Detect which cell encompasses the target text, then output its [X, Y] center coordinate. 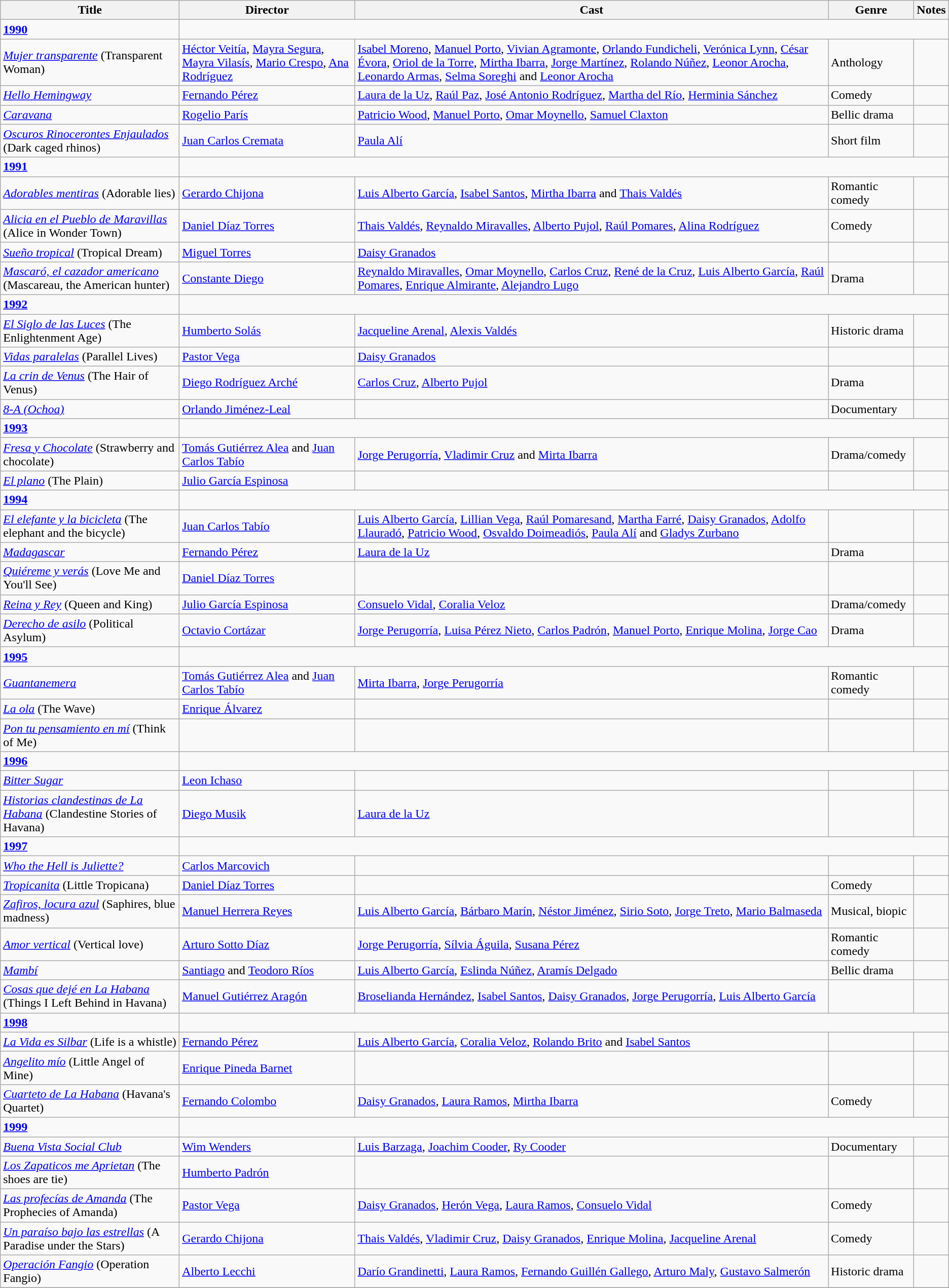
Derecho de asilo (Political Asylum) [90, 631]
El Siglo de las Luces (The Enlightenment Age) [90, 330]
Hello Hemingway [90, 95]
1991 [90, 167]
Director [267, 10]
Un paraíso bajo las estrellas (A Paradise under the Stars) [90, 1239]
Carlos Cruz, Alberto Pujol [592, 383]
Consuelo Vidal, Coralia Veloz [592, 604]
Alicia en el Pueblo de Maravillas (Alice in Wonder Town) [90, 226]
Oscuros Rinocerontes Enjaulados (Dark caged rhinos) [90, 141]
Thais Valdés, Vladimir Cruz, Daisy Granados, Enrique Molina, Jacqueline Arenal [592, 1239]
Las profecías de Amanda (The Prophecies of Amanda) [90, 1205]
Reynaldo Miravalles, Omar Moynello, Carlos Cruz, René de la Cruz, Luis Alberto García, Raúl Pomares, Enrique Almirante, Alejandro Lugo [592, 278]
1995 [90, 656]
Historias clandestinas de La Habana (Clandestine Stories of Havana) [90, 814]
Orlando Jiménez-Leal [267, 409]
Enrique Álvarez [267, 709]
Santiago and Teodoro Ríos [267, 970]
Humberto Solás [267, 330]
Jorge Perugorría, Luisa Pérez Nieto, Carlos Padrón, Manuel Porto, Enrique Molina, Jorge Cao [592, 631]
Cuarteto de La Habana (Havana's Quartet) [90, 1101]
Cosas que dejé en La Habana (Things I Left Behind in Havana) [90, 997]
Luis Alberto García, Coralia Veloz, Rolando Brito and Isabel Santos [592, 1042]
Quiéreme y verás (Love Me and You'll See) [90, 578]
Rogelio París [267, 115]
Mambí [90, 970]
Mascaró, el cazador americano (Mascareau, the American hunter) [90, 278]
La ola (The Wave) [90, 709]
Diego Musik [267, 814]
Thais Valdés, Reynaldo Miravalles, Alberto Pujol, Raúl Pomares, Alina Rodríguez [592, 226]
Mirta Ibarra, Jorge Perugorría [592, 682]
8-A (Ochoa) [90, 409]
Broselianda Hernández, Isabel Santos, Daisy Granados, Jorge Perugorría, Luis Alberto García [592, 997]
1994 [90, 500]
Constante Diego [267, 278]
Manuel Gutiérrez Aragón [267, 997]
Bitter Sugar [90, 781]
1993 [90, 428]
Zafiros, locura azul (Saphires, blue madness) [90, 911]
1996 [90, 761]
Miguel Torres [267, 252]
Luis Alberto García, Eslinda Núñez, Aramís Delgado [592, 970]
Pon tu pensamiento en mí (Think of Me) [90, 735]
Darío Grandinetti, Laura Ramos, Fernando Guillén Gallego, Arturo Maly, Gustavo Salmerón [592, 1271]
Diego Rodríguez Arché [267, 383]
Guantanemera [90, 682]
Angelito mío (Little Angel of Mine) [90, 1068]
Mujer transparente (Transparent Woman) [90, 62]
Daisy Granados, Laura Ramos, Mirtha Ibarra [592, 1101]
Daisy Granados, Herón Vega, Laura Ramos, Consuelo Vidal [592, 1205]
Madagascar [90, 552]
Jorge Perugorría, Sílvia Águila, Susana Pérez [592, 944]
Arturo Sotto Díaz [267, 944]
Luis Barzaga, Joachim Cooder, Ry Cooder [592, 1146]
Juan Carlos Cremata [267, 141]
Buena Vista Social Club [90, 1146]
Who the Hell is Juliette? [90, 866]
Leon Ichaso [267, 781]
Notes [931, 10]
Fresa y Chocolate (Strawberry and chocolate) [90, 454]
Patricio Wood, Manuel Porto, Omar Moynello, Samuel Claxton [592, 115]
Cast [592, 10]
Genre [871, 10]
Luis Alberto García, Isabel Santos, Mirtha Ibarra and Thais Valdés [592, 193]
1997 [90, 847]
Alberto Lecchi [267, 1271]
El elefante y la bicicleta (The elephant and the bicycle) [90, 526]
Luis Alberto García, Bárbaro Marín, Néstor Jiménez, Sirio Soto, Jorge Treto, Mario Balmaseda [592, 911]
Carlos Marcovich [267, 866]
Anthology [871, 62]
Caravana [90, 115]
Manuel Herrera Reyes [267, 911]
La crin de Venus (The Hair of Venus) [90, 383]
Adorables mentiras (Adorable lies) [90, 193]
Los Zapaticos me Aprietan (The shoes are tie) [90, 1173]
Reina y Rey (Queen and King) [90, 604]
1999 [90, 1127]
Héctor Veitía, Mayra Segura, Mayra Vilasís, Mario Crespo, Ana Rodríguez [267, 62]
La Vida es Silbar (Life is a whistle) [90, 1042]
Fernando Colombo [267, 1101]
Wim Wenders [267, 1146]
Humberto Padrón [267, 1173]
Enrique Pineda Barnet [267, 1068]
Juan Carlos Tabío [267, 526]
Musical, biopic [871, 911]
Vidas paralelas (Parallel Lives) [90, 357]
Jacqueline Arenal, Alexis Valdés [592, 330]
Paula Alí [592, 141]
Tropicanita (Little Tropicana) [90, 885]
Amor vertical (Vertical love) [90, 944]
Octavio Cortázar [267, 631]
1992 [90, 304]
Laura de la Uz, Raúl Paz, José Antonio Rodríguez, Martha del Río, Herminia Sánchez [592, 95]
Title [90, 10]
El plano (The Plain) [90, 481]
1990 [90, 29]
Short film [871, 141]
Jorge Perugorría, Vladimir Cruz and Mirta Ibarra [592, 454]
Sueño tropical (Tropical Dream) [90, 252]
Operación Fangio (Operation Fangio) [90, 1271]
1998 [90, 1022]
